Find where the given text appears and provide that cell's center as (x, y) coordinate. 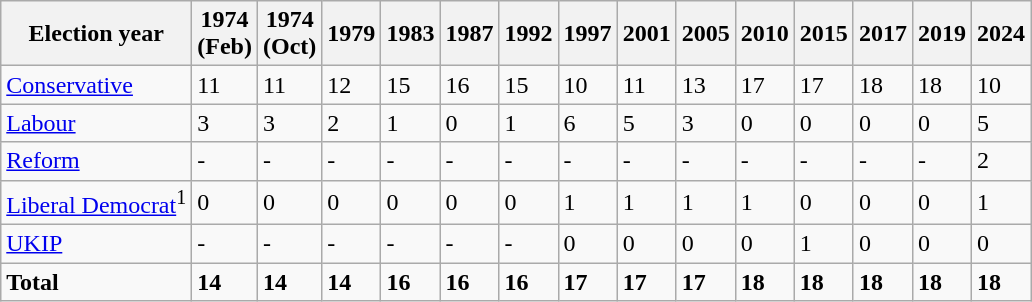
1974(Oct) (289, 34)
UKIP (96, 244)
2001 (646, 34)
Reform (96, 161)
2019 (942, 34)
1987 (470, 34)
12 (352, 85)
2024 (1002, 34)
Conservative (96, 85)
Labour (96, 123)
2017 (882, 34)
2005 (706, 34)
6 (588, 123)
1997 (588, 34)
1974(Feb) (225, 34)
Total (96, 282)
1983 (410, 34)
Liberal Democrat1 (96, 202)
2010 (764, 34)
1979 (352, 34)
1992 (528, 34)
13 (706, 85)
Election year (96, 34)
2015 (824, 34)
